Extract the (x, y) coordinate from the center of the cell holding the provided text.  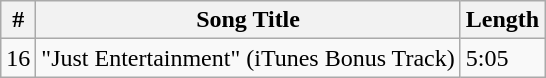
16 (18, 58)
Length (502, 20)
"Just Entertainment" (iTunes Bonus Track) (248, 58)
5:05 (502, 58)
Song Title (248, 20)
# (18, 20)
